For the text-containing cell, return its midpoint in [X, Y] coordinate format. 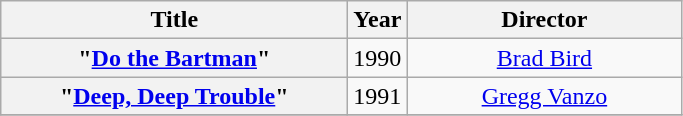
Brad Bird [544, 58]
Gregg Vanzo [544, 96]
Title [174, 20]
1991 [378, 96]
"Do the Bartman" [174, 58]
1990 [378, 58]
"Deep, Deep Trouble" [174, 96]
Year [378, 20]
Director [544, 20]
